Find where the given text appears and provide that cell's center as (X, Y) coordinate. 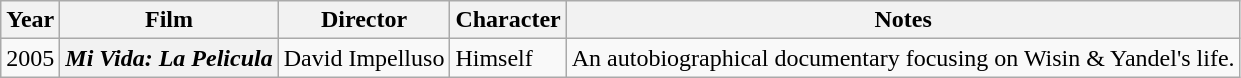
Year (30, 20)
Mi Vida: La Pelicula (169, 58)
Film (169, 20)
Character (508, 20)
Himself (508, 58)
Director (364, 20)
2005 (30, 58)
David Impelluso (364, 58)
Notes (903, 20)
An autobiographical documentary focusing on Wisin & Yandel's life. (903, 58)
